Locate the cell with the specified text and output its [x, y] center coordinate. 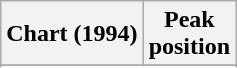
Chart (1994) [72, 34]
Peakposition [189, 34]
